Determine the (X, Y) coordinate at the center of the cell enclosing the given text.  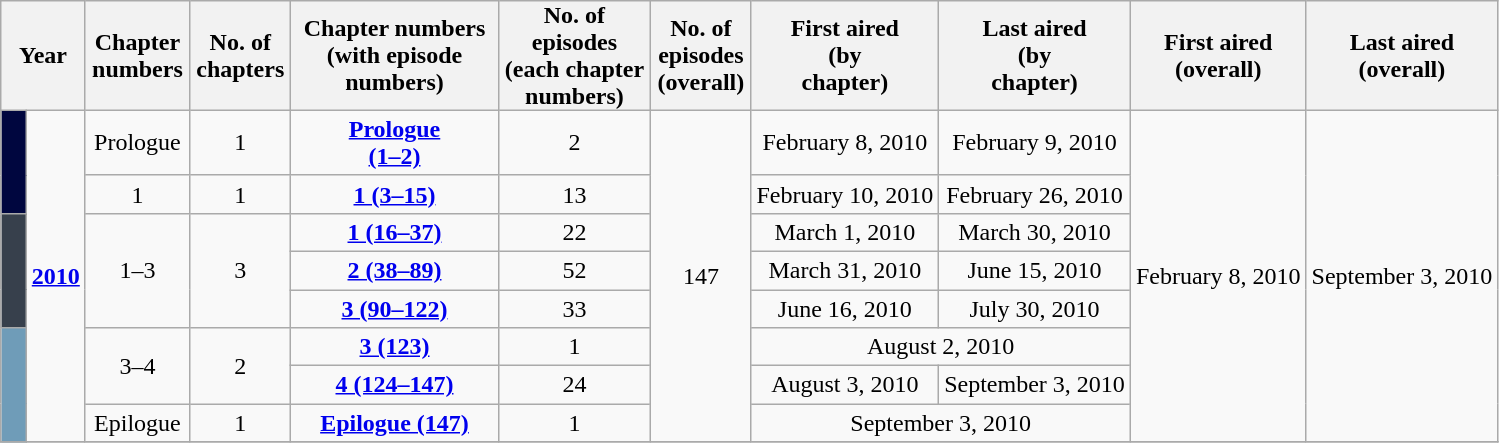
June 15, 2010 (1035, 270)
Year (44, 56)
1 (3–15) (394, 194)
22 (574, 232)
Chapternumbers (137, 56)
4 (124–147) (394, 385)
3–4 (137, 366)
Prologue (1–2) (394, 142)
July 30, 2010 (1035, 309)
February 9, 2010 (1035, 142)
No. of episodes (overall) (701, 56)
Last aired(overall) (1402, 56)
No. ofchapters (240, 56)
No. of episodes (each chapternumbers) (574, 56)
Prologue (137, 142)
24 (574, 385)
13 (574, 194)
3 (90–122) (394, 309)
August 3, 2010 (845, 385)
March 30, 2010 (1035, 232)
February 26, 2010 (1035, 194)
33 (574, 309)
August 2, 2010 (940, 347)
1 (16–37) (394, 232)
2010 (56, 276)
First aired(bychapter) (845, 56)
52 (574, 270)
3 (240, 270)
June 16, 2010 (845, 309)
1–3 (137, 270)
3 (123) (394, 347)
Last aired(bychapter) (1035, 56)
March 31, 2010 (845, 270)
147 (701, 276)
March 1, 2010 (845, 232)
Chapter numbers (with episodenumbers) (394, 56)
Epilogue (147) (394, 423)
2 (38–89) (394, 270)
First aired(overall) (1218, 56)
February 10, 2010 (845, 194)
Epilogue (137, 423)
